Scan for the cell matching the given text and deliver its (x, y) coordinate at center. 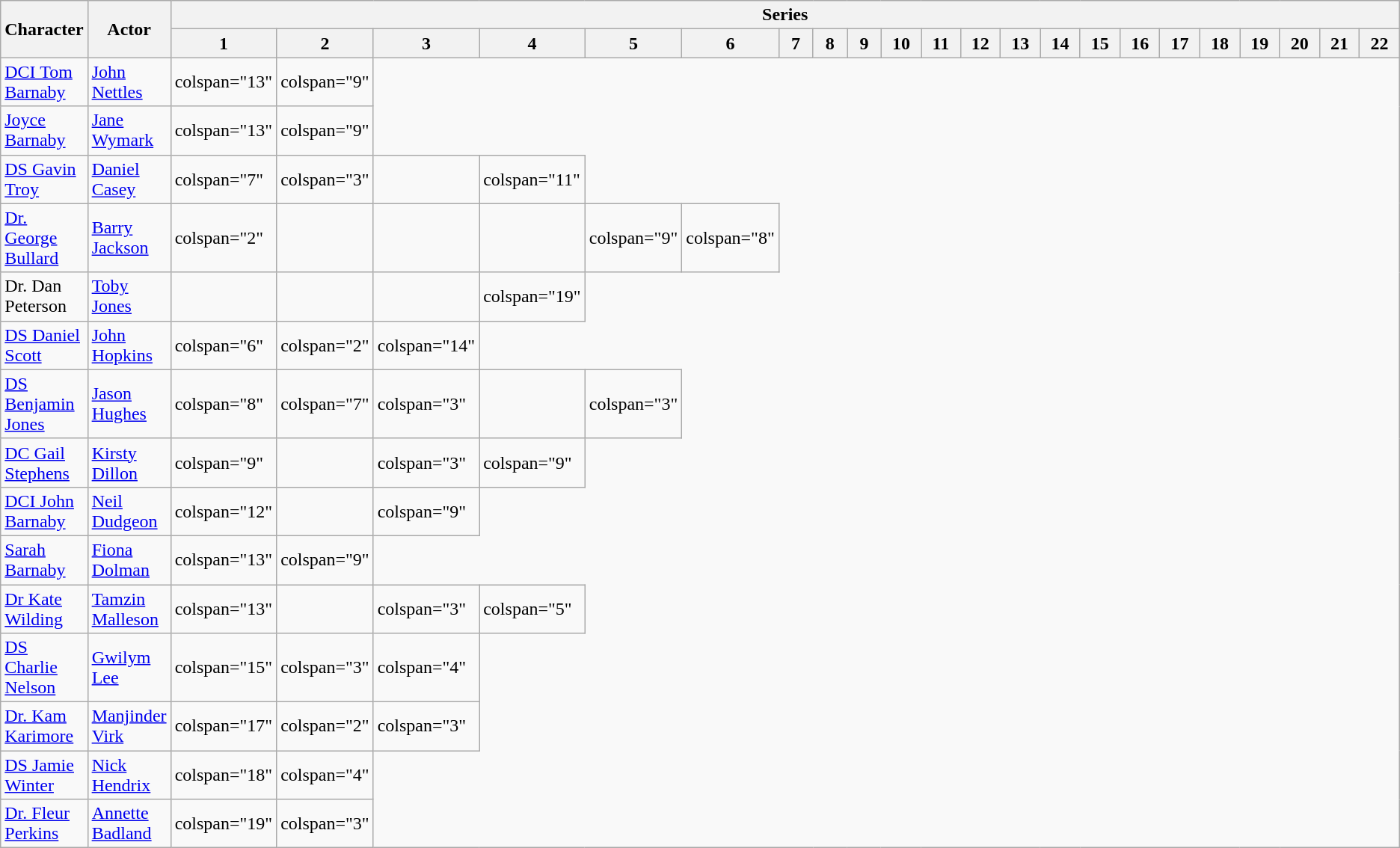
1 (224, 43)
19 (1259, 43)
DCI John Barnaby (44, 511)
13 (1020, 43)
DS Daniel Scott (44, 345)
John Nettles (129, 82)
12 (980, 43)
Manjinder Virk (129, 727)
Dr. George Bullard (44, 238)
colspan="6" (224, 345)
Kirsty Dillon (129, 462)
Jane Wymark (129, 130)
colspan="12" (224, 511)
Dr. Fleur Perkins (44, 824)
Toby Jones (129, 296)
Annette Badland (129, 824)
20 (1300, 43)
Daniel Casey (129, 179)
Jason Hughes (129, 404)
17 (1180, 43)
4 (532, 43)
9 (865, 43)
8 (830, 43)
Barry Jackson (129, 238)
Dr. Dan Peterson (44, 296)
DC Gail Stephens (44, 462)
colspan="14" (426, 345)
14 (1060, 43)
DS Gavin Troy (44, 179)
Fiona Dolman (129, 559)
colspan="17" (224, 727)
22 (1379, 43)
Joyce Barnaby (44, 130)
16 (1140, 43)
DS Benjamin Jones (44, 404)
colspan="5" (532, 609)
Dr Kate Wilding (44, 609)
colspan="18" (224, 775)
Dr. Kam Karimore (44, 727)
Series (785, 15)
Tamzin Malleson (129, 609)
15 (1099, 43)
11 (941, 43)
Actor (129, 29)
6 (731, 43)
10 (900, 43)
Sarah Barnaby (44, 559)
colspan="11" (532, 179)
DS Jamie Winter (44, 775)
5 (633, 43)
John Hopkins (129, 345)
Gwilym Lee (129, 668)
2 (325, 43)
Character (44, 29)
DS Charlie Nelson (44, 668)
colspan="15" (224, 668)
3 (426, 43)
Neil Dudgeon (129, 511)
DCI Tom Barnaby (44, 82)
21 (1339, 43)
Nick Hendrix (129, 775)
18 (1219, 43)
7 (796, 43)
